Locate the cell with the specified text and output its (X, Y) center coordinate. 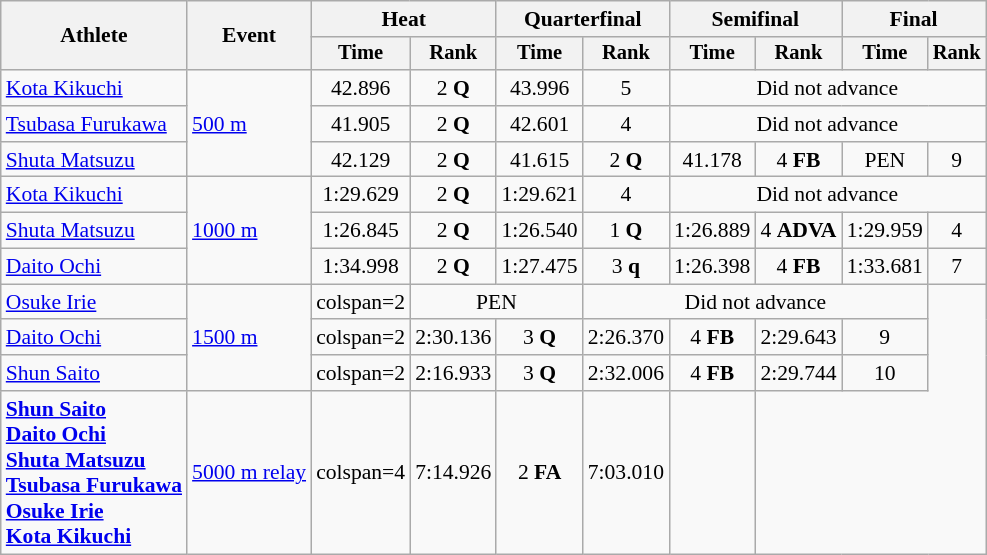
1:26.540 (539, 231)
10 (885, 373)
7:03.010 (626, 472)
2:30.136 (453, 338)
Heat (404, 19)
Athlete (94, 36)
5000 m relay (249, 472)
7:14.926 (453, 472)
1:26.889 (712, 231)
2 FA (539, 472)
1:29.629 (360, 195)
1:29.621 (539, 195)
Final (914, 19)
3 q (626, 267)
2:29.643 (798, 338)
42.896 (360, 88)
1:33.681 (885, 267)
1:27.475 (539, 267)
41.178 (712, 160)
41.615 (539, 160)
42.601 (539, 124)
1:29.959 (885, 231)
Tsubasa Furukawa (94, 124)
5 (626, 88)
1 Q (626, 231)
42.129 (360, 160)
2:26.370 (626, 338)
colspan=4 (360, 472)
2:16.933 (453, 373)
2:29.744 (798, 373)
Shun Saito (94, 373)
4 ADVA (798, 231)
1:26.845 (360, 231)
41.905 (360, 124)
2:32.006 (626, 373)
500 m (249, 124)
Event (249, 36)
1000 m (249, 230)
1500 m (249, 338)
1:34.998 (360, 267)
Quarterfinal (582, 19)
Osuke Irie (94, 302)
43.996 (539, 88)
Shun SaitoDaito OchiShuta MatsuzuTsubasa FurukawaOsuke IrieKota Kikuchi (94, 472)
1:26.398 (712, 267)
Semifinal (756, 19)
7 (957, 267)
